Scan for the cell matching the given text and deliver its [X, Y] coordinate at center. 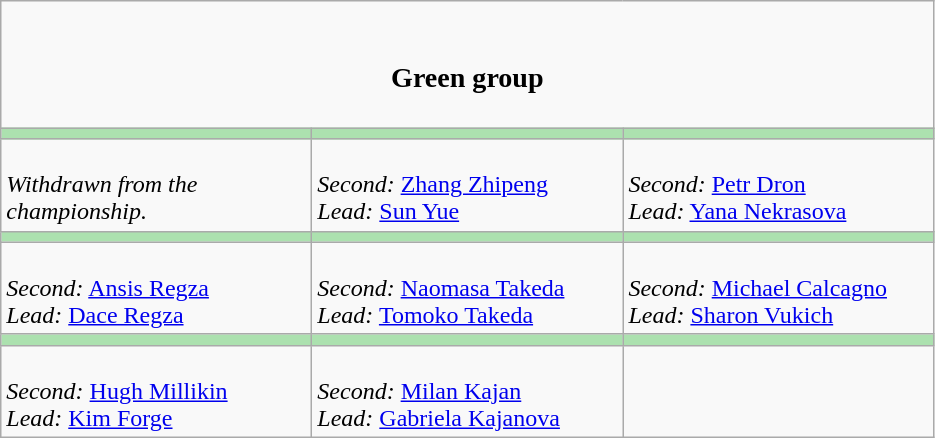
Second: Naomasa Takeda Lead: Tomoko Takeda [468, 288]
Second: Petr Dron Lead: Yana Nekrasova [778, 185]
Green group [468, 64]
Second: Michael Calcagno Lead: Sharon Vukich [778, 288]
Second: Zhang Zhipeng Lead: Sun Yue [468, 185]
Withdrawn from the championship. [156, 185]
Second: Ansis Regza Lead: Dace Regza [156, 288]
Second: Milan Kajan Lead: Gabriela Kajanova [468, 391]
Second: Hugh Millikin Lead: Kim Forge [156, 391]
